Return the (x, y) coordinate for the center point of the cell that contains the specified text.  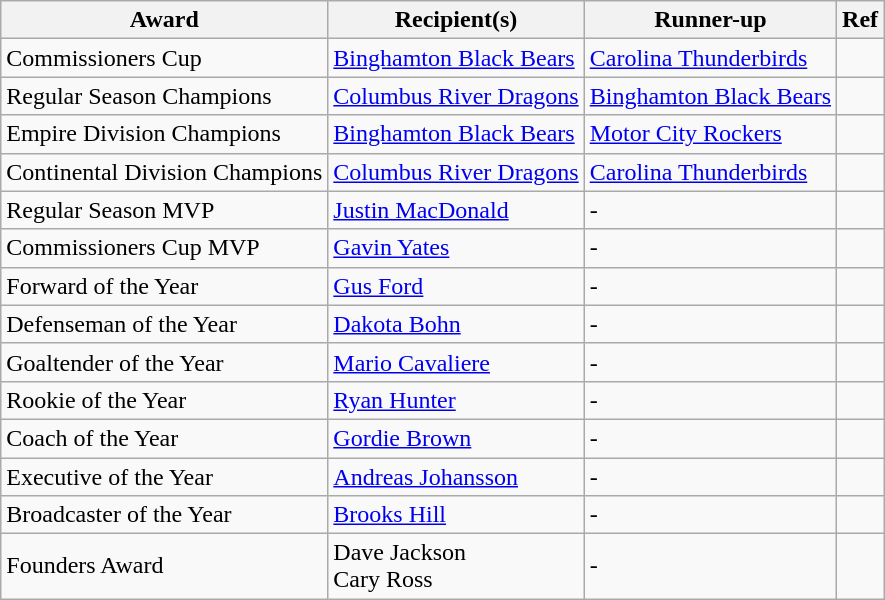
Andreas Johansson (456, 477)
Executive of the Year (164, 477)
Continental Division Champions (164, 172)
Dave Jackson Cary Ross (456, 566)
Gordie Brown (456, 438)
Award (164, 20)
Regular Season Champions (164, 96)
Commissioners Cup MVP (164, 248)
Broadcaster of the Year (164, 515)
Ref (860, 20)
Motor City Rockers (710, 134)
Empire Division Champions (164, 134)
Justin MacDonald (456, 210)
Dakota Bohn (456, 324)
Gavin Yates (456, 248)
Regular Season MVP (164, 210)
Recipient(s) (456, 20)
Mario Cavaliere (456, 362)
Commissioners Cup (164, 58)
Defenseman of the Year (164, 324)
Forward of the Year (164, 286)
Rookie of the Year (164, 400)
Brooks Hill (456, 515)
Runner-up (710, 20)
Founders Award (164, 566)
Coach of the Year (164, 438)
Gus Ford (456, 286)
Goaltender of the Year (164, 362)
Ryan Hunter (456, 400)
